Capture the cell that displays the provided text and extract its [X, Y] central coordinate. 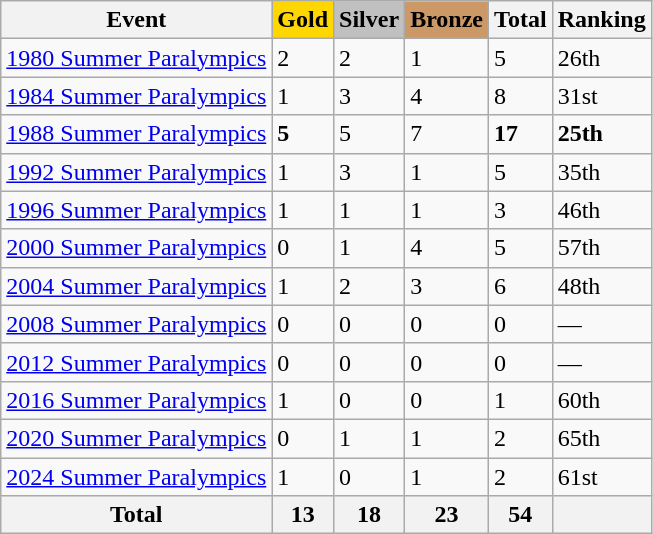
Event [136, 20]
26th [602, 58]
2000 Summer Paralympics [136, 248]
25th [602, 134]
1988 Summer Paralympics [136, 134]
2004 Summer Paralympics [136, 286]
60th [602, 400]
Bronze [447, 20]
54 [521, 515]
61st [602, 477]
2008 Summer Paralympics [136, 324]
Ranking [602, 20]
1984 Summer Paralympics [136, 96]
23 [447, 515]
46th [602, 210]
6 [521, 286]
7 [447, 134]
57th [602, 248]
2016 Summer Paralympics [136, 400]
2020 Summer Paralympics [136, 438]
31st [602, 96]
1992 Summer Paralympics [136, 172]
1996 Summer Paralympics [136, 210]
Gold [303, 20]
Silver [370, 20]
1980 Summer Paralympics [136, 58]
35th [602, 172]
13 [303, 515]
65th [602, 438]
48th [602, 286]
2024 Summer Paralympics [136, 477]
2012 Summer Paralympics [136, 362]
18 [370, 515]
17 [521, 134]
8 [521, 96]
